Determine the (x, y) coordinate at the center of the cell enclosing the given text.  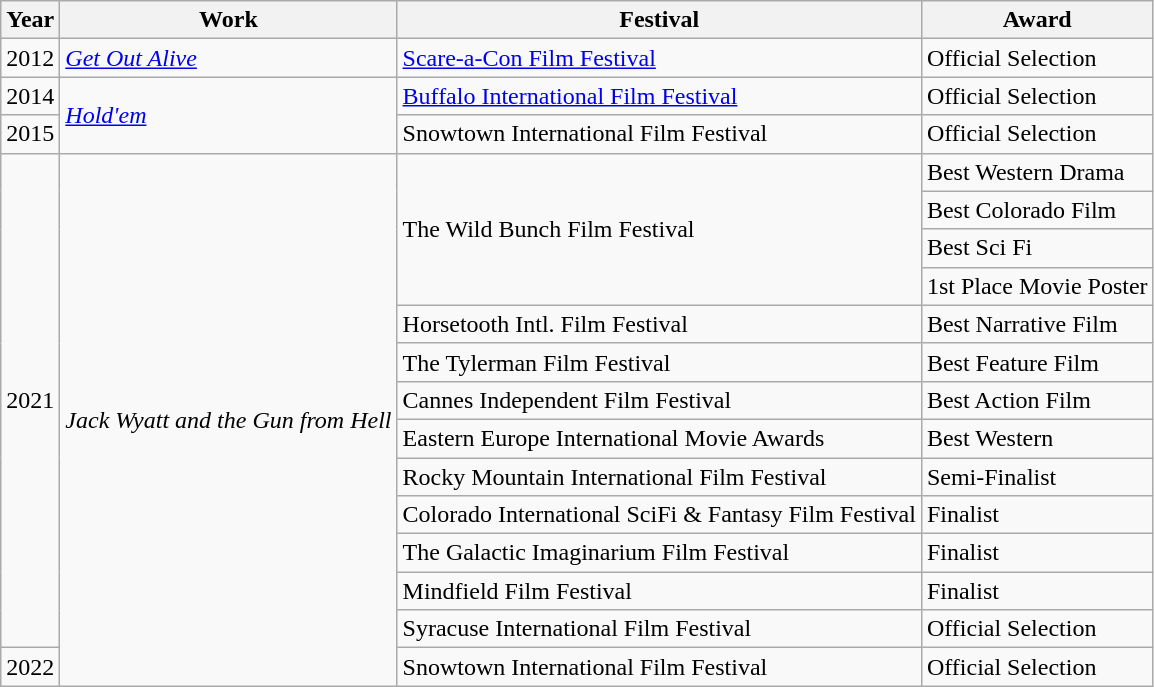
Best Feature Film (1037, 362)
The Tylerman Film Festival (659, 362)
Best Action Film (1037, 400)
Award (1037, 20)
2015 (30, 134)
Rocky Mountain International Film Festival (659, 477)
The Wild Bunch Film Festival (659, 229)
Work (228, 20)
The Galactic Imaginarium Film Festival (659, 553)
Best Western (1037, 438)
Cannes Independent Film Festival (659, 400)
Jack Wyatt and the Gun from Hell (228, 420)
Best Western Drama (1037, 172)
Horsetooth Intl. Film Festival (659, 324)
Best Colorado Film (1037, 210)
Semi-Finalist (1037, 477)
2022 (30, 667)
Eastern Europe International Movie Awards (659, 438)
Festival (659, 20)
Scare-a-Con Film Festival (659, 58)
Colorado International SciFi & Fantasy Film Festival (659, 515)
Year (30, 20)
Buffalo International Film Festival (659, 96)
Mindfield Film Festival (659, 591)
2014 (30, 96)
Syracuse International Film Festival (659, 629)
Best Sci Fi (1037, 248)
Best Narrative Film (1037, 324)
1st Place Movie Poster (1037, 286)
2021 (30, 400)
2012 (30, 58)
Hold'em (228, 115)
Get Out Alive (228, 58)
